Extract the [x, y] coordinate from the center of the cell holding the provided text.  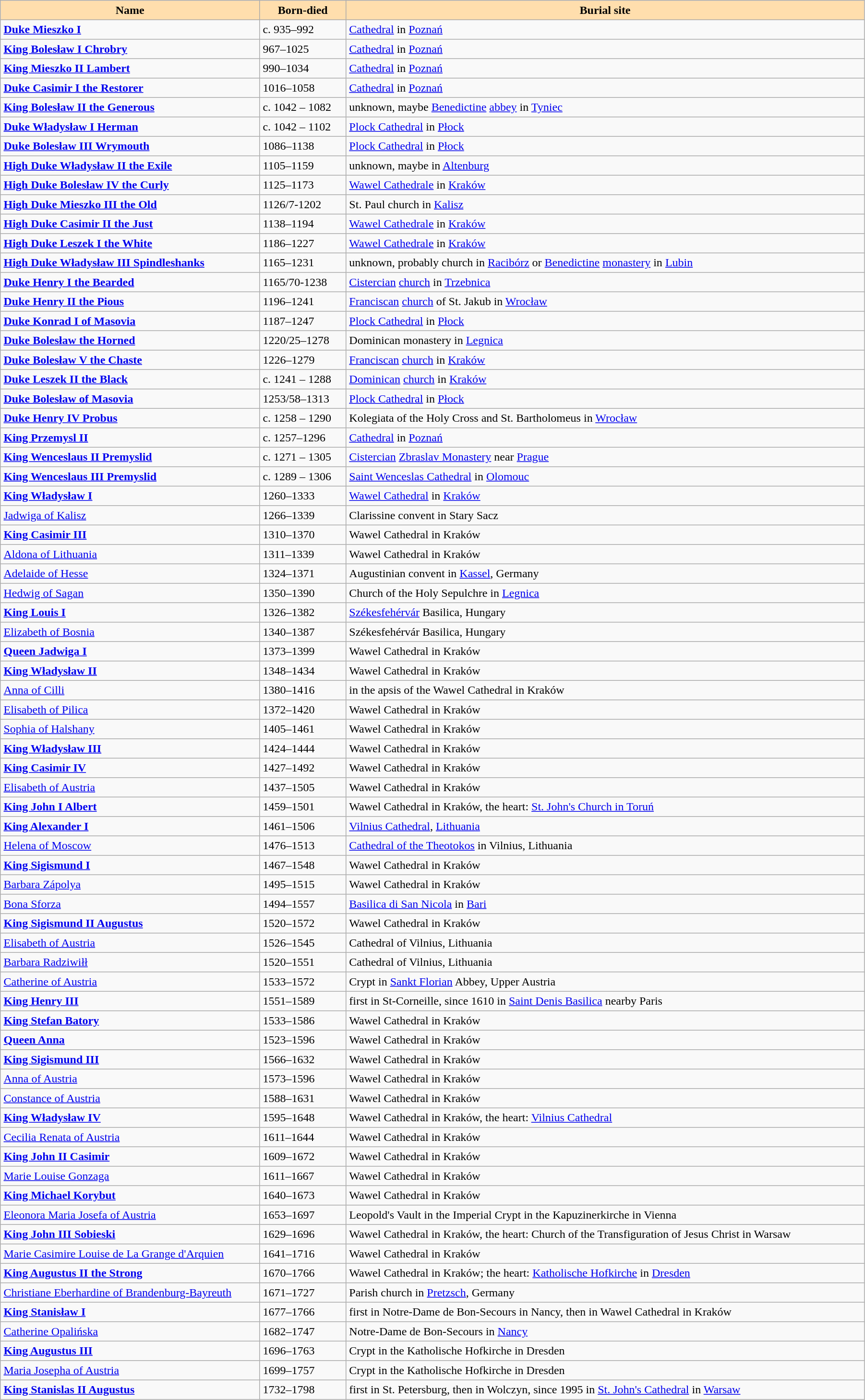
first in Notre-Dame de Bon-Secours in Nancy, then in Wawel Cathedral in Kraków [605, 1312]
King Augustus III [130, 1351]
1405–1461 [303, 729]
1495–1515 [303, 884]
High Duke Leszek I the White [130, 243]
Hedwig of Sagan [130, 593]
King Wenceslaus II Premyslid [130, 457]
Cathedral of the Theotokos in Vilnius, Lithuania [605, 845]
c. 935–992 [303, 29]
Duke Konrad I of Masovia [130, 321]
King Louis I [130, 612]
Duke Władysław I Herman [130, 127]
Augustinian convent in Kassel, Germany [605, 573]
King Henry III [130, 1001]
King John II Casimir [130, 1156]
High Duke Casimir II the Just [130, 224]
King Bolesław II the Generous [130, 107]
King Wenceslaus III Premyslid [130, 476]
Basilica di San Nicola in Bari [605, 904]
Dominican church in Kraków [605, 379]
Catherine Opalińska [130, 1331]
1629–1696 [303, 1234]
1573–1596 [303, 1079]
990–1034 [303, 68]
Marie Louise Gonzaga [130, 1176]
Notre-Dame de Bon-Secours in Nancy [605, 1331]
King Bolesław I Chrobry [130, 49]
Wawel Cathedral in Kraków, the heart: St. John's Church in Toruń [605, 807]
Queen Jadwiga I [130, 651]
c. 1241 – 1288 [303, 379]
1226–1279 [303, 360]
c. 1289 – 1306 [303, 476]
Saint Wenceslas Cathedral in Olomouc [605, 476]
King Casimir III [130, 534]
Vilnius Cathedral, Lithuania [605, 826]
c. 1257–1296 [303, 438]
1220/25–1278 [303, 340]
unknown, probably church in Racibórz or Benedictine monastery in Lubin [605, 262]
1266–1339 [303, 515]
1437–1505 [303, 787]
1126/7-1202 [303, 204]
1348–1434 [303, 671]
Duke Casimir I the Restorer [130, 88]
1186–1227 [303, 243]
1165–1231 [303, 262]
Queen Anna [130, 1040]
Born-died [303, 10]
St. Paul church in Kalisz [605, 204]
1682–1747 [303, 1331]
King Sigismund III [130, 1059]
Duke Henry IV Probus [130, 418]
Sophia of Halshany [130, 729]
King Władysław III [130, 748]
c. 1042 – 1102 [303, 127]
1187–1247 [303, 321]
1699–1757 [303, 1370]
1340–1387 [303, 632]
Parish church in Pretzsch, Germany [605, 1293]
Barbara Radziwiłł [130, 962]
Cistercian Zbraslav Monastery near Prague [605, 457]
King Augustus II the Strong [130, 1273]
1260–1333 [303, 496]
1653–1697 [303, 1215]
1640–1673 [303, 1195]
1424–1444 [303, 748]
Wawel Cathedral in Kraków, the heart: Vilnius Cathedral [605, 1117]
1016–1058 [303, 88]
Elizabeth of Bosnia [130, 632]
1372–1420 [303, 710]
in the apsis of the Wawel Cathedral in Kraków [605, 690]
King Alexander I [130, 826]
Kolegiata of the Holy Cross and St. Bartholomeus in Wrocław [605, 418]
1611–1667 [303, 1176]
1520–1551 [303, 962]
1373–1399 [303, 651]
c. 1042 – 1082 [303, 107]
Christiane Eberhardine of Brandenburg-Bayreuth [130, 1293]
Burial site [605, 10]
1551–1589 [303, 1001]
Wawel Cathedral in Kraków, the heart: Church of the Transfiguration of Jesus Christ in Warsaw [605, 1234]
1461–1506 [303, 826]
King John III Sobieski [130, 1234]
1476–1513 [303, 845]
1566–1632 [303, 1059]
Leopold's Vault in the Imperial Crypt in the Kapuzinerkirche in Vienna [605, 1215]
1641–1716 [303, 1254]
King Władysław I [130, 496]
1533–1572 [303, 982]
unknown, maybe in Altenburg [605, 166]
1520–1572 [303, 923]
Barbara Zápolya [130, 884]
Aldona of Lithuania [130, 554]
King Sigismund II Augustus [130, 923]
King Przemysl II [130, 438]
Anna of Austria [130, 1079]
1732–1798 [303, 1389]
1324–1371 [303, 573]
Duke Henry I the Bearded [130, 282]
1467–1548 [303, 865]
Duke Henry II the Pious [130, 301]
1253/58–1313 [303, 399]
Duke Leszek II the Black [130, 379]
1310–1370 [303, 534]
King Stanislas II Augustus [130, 1389]
c. 1258 – 1290 [303, 418]
Marie Casimire Louise de La Grange d'Arquien [130, 1254]
1609–1672 [303, 1156]
1165/70-1238 [303, 282]
Duke Bolesław III Wrymouth [130, 146]
Franciscan church of St. Jakub in Wrocław [605, 301]
King John I Albert [130, 807]
1380–1416 [303, 690]
1427–1492 [303, 768]
Wawel Cathedral in Kraków; the heart: Katholische Hofkirche in Dresden [605, 1273]
1671–1727 [303, 1293]
1611–1644 [303, 1137]
967–1025 [303, 49]
Franciscan church in Kraków [605, 360]
c. 1271 – 1305 [303, 457]
unknown, maybe Benedictine abbey in Tyniec [605, 107]
Dominican monastery in Legnica [605, 340]
High Duke Władysław II the Exile [130, 166]
Crypt in Sankt Florian Abbey, Upper Austria [605, 982]
1105–1159 [303, 166]
first in St-Corneille, since 1610 in Saint Denis Basilica nearby Paris [605, 1001]
Duke Bolesław V the Chaste [130, 360]
Church of the Holy Sepulchre in Legnica [605, 593]
1533–1586 [303, 1020]
1138–1194 [303, 224]
1196–1241 [303, 301]
Eleonora Maria Josefa of Austria [130, 1215]
1677–1766 [303, 1312]
1494–1557 [303, 904]
Duke Bolesław the Horned [130, 340]
Jadwiga of Kalisz [130, 515]
1588–1631 [303, 1098]
1459–1501 [303, 807]
1696–1763 [303, 1351]
Maria Josepha of Austria [130, 1370]
Constance of Austria [130, 1098]
Anna of Cilli [130, 690]
King Casimir IV [130, 768]
Catherine of Austria [130, 982]
1526–1545 [303, 943]
Clarissine convent in Stary Sacz [605, 515]
King Stanisław I [130, 1312]
Cecilia Renata of Austria [130, 1137]
King Michael Korybut [130, 1195]
1326–1382 [303, 612]
1670–1766 [303, 1273]
Duke Mieszko I [130, 29]
1311–1339 [303, 554]
Cistercian church in Trzebnica [605, 282]
Adelaide of Hesse [130, 573]
King Władysław II [130, 671]
High Duke Władysław III Spindleshanks [130, 262]
High Duke Mieszko III the Old [130, 204]
1125–1173 [303, 185]
1523–1596 [303, 1040]
1595–1648 [303, 1117]
King Stefan Batory [130, 1020]
first in St. Petersburg, then in Wolczyn, since 1995 in St. John's Cathedral in Warsaw [605, 1389]
1086–1138 [303, 146]
King Sigismund I [130, 865]
Duke Bolesław of Masovia [130, 399]
Helena of Moscow [130, 845]
1350–1390 [303, 593]
Bona Sforza [130, 904]
Name [130, 10]
High Duke Bolesław IV the Curly [130, 185]
King Mieszko II Lambert [130, 68]
King Władysław IV [130, 1117]
Elisabeth of Pilica [130, 710]
